Return the (X, Y) coordinate for the center point of the cell that contains the specified text.  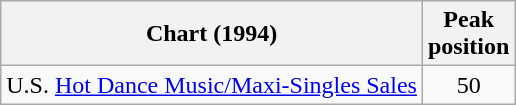
Chart (1994) (212, 34)
Peakposition (468, 34)
U.S. Hot Dance Music/Maxi-Singles Sales (212, 85)
50 (468, 85)
